Locate the cell with the specified text and output its (x, y) center coordinate. 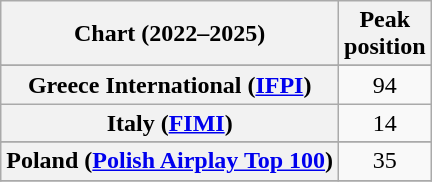
Peakposition (385, 34)
94 (385, 85)
Italy (FIMI) (170, 123)
Greece International (IFPI) (170, 85)
Chart (2022–2025) (170, 34)
Poland (Polish Airplay Top 100) (170, 161)
35 (385, 161)
14 (385, 123)
